From the cell containing the given text, extract its center point as (x, y) coordinate. 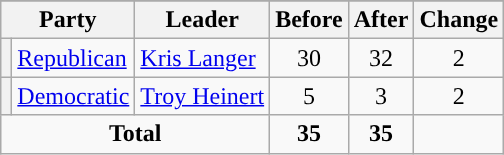
After (381, 20)
Democratic (74, 96)
Total (136, 134)
3 (381, 96)
Change (459, 20)
Kris Langer (202, 58)
Before (310, 20)
Troy Heinert (202, 96)
Party (68, 20)
32 (381, 58)
Leader (202, 20)
30 (310, 58)
Republican (74, 58)
5 (310, 96)
